Identify which cell holds the provided text, then report its [x, y] central coordinate. 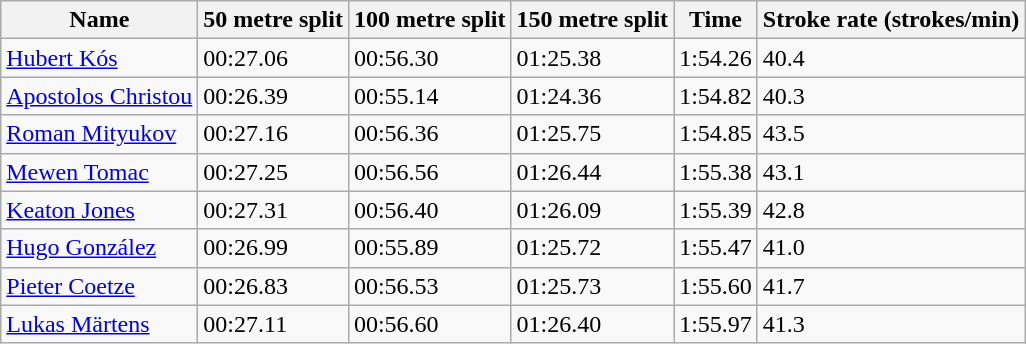
1:54.82 [716, 96]
00:56.36 [430, 134]
00:27.31 [274, 210]
01:24.36 [592, 96]
1:55.39 [716, 210]
Lukas Märtens [100, 324]
Apostolos Christou [100, 96]
01:25.75 [592, 134]
40.4 [890, 58]
1:54.85 [716, 134]
00:27.25 [274, 172]
00:55.14 [430, 96]
Mewen Tomac [100, 172]
01:26.09 [592, 210]
00:27.11 [274, 324]
00:26.39 [274, 96]
Hugo González [100, 248]
43.5 [890, 134]
00:56.53 [430, 286]
00:26.99 [274, 248]
01:26.40 [592, 324]
01:25.73 [592, 286]
42.8 [890, 210]
Keaton Jones [100, 210]
1:54.26 [716, 58]
00:56.40 [430, 210]
43.1 [890, 172]
00:56.30 [430, 58]
00:27.06 [274, 58]
41.0 [890, 248]
00:26.83 [274, 286]
1:55.47 [716, 248]
40.3 [890, 96]
Pieter Coetze [100, 286]
50 metre split [274, 20]
Stroke rate (strokes/min) [890, 20]
Hubert Kós [100, 58]
1:55.60 [716, 286]
Name [100, 20]
Time [716, 20]
00:56.56 [430, 172]
100 metre split [430, 20]
41.3 [890, 324]
00:55.89 [430, 248]
Roman Mityukov [100, 134]
150 metre split [592, 20]
00:27.16 [274, 134]
00:56.60 [430, 324]
01:26.44 [592, 172]
41.7 [890, 286]
01:25.38 [592, 58]
01:25.72 [592, 248]
1:55.97 [716, 324]
1:55.38 [716, 172]
